Scan for the cell matching the given text and deliver its [X, Y] coordinate at center. 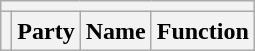
Function [202, 31]
Party [46, 31]
Name [116, 31]
